Capture the cell that displays the provided text and extract its (X, Y) central coordinate. 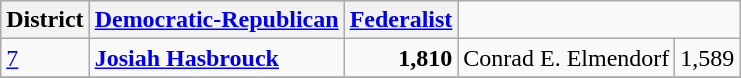
1,589 (708, 58)
Federalist (401, 20)
7 (45, 58)
District (45, 20)
1,810 (401, 58)
Conrad E. Elmendorf (566, 58)
Josiah Hasbrouck (216, 58)
Democratic-Republican (216, 20)
